Scan for the cell matching the given text and deliver its [x, y] coordinate at center. 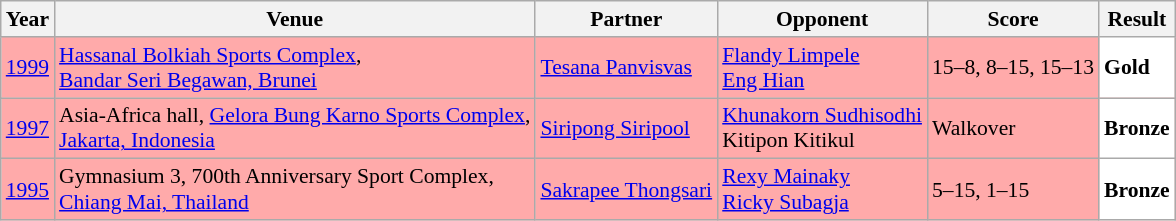
1999 [28, 68]
Partner [626, 19]
Flandy Limpele Eng Hian [822, 68]
Gymnasium 3, 700th Anniversary Sport Complex,Chiang Mai, Thailand [294, 190]
Sakrapee Thongsari [626, 190]
Rexy Mainaky Ricky Subagja [822, 190]
Year [28, 19]
Gold [1137, 68]
Opponent [822, 19]
Hassanal Bolkiah Sports Complex,Bandar Seri Begawan, Brunei [294, 68]
Score [1013, 19]
Result [1137, 19]
Venue [294, 19]
Siripong Siripool [626, 128]
5–15, 1–15 [1013, 190]
1997 [28, 128]
Walkover [1013, 128]
Asia-Africa hall, Gelora Bung Karno Sports Complex,Jakarta, Indonesia [294, 128]
15–8, 8–15, 15–13 [1013, 68]
1995 [28, 190]
Tesana Panvisvas [626, 68]
Khunakorn Sudhisodhi Kitipon Kitikul [822, 128]
